Determine the (X, Y) coordinate at the center of the cell enclosing the given text.  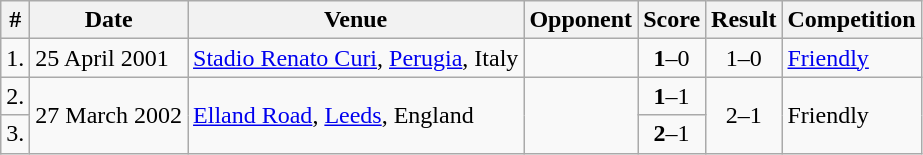
Venue (356, 20)
# (16, 20)
3. (16, 134)
Stadio Renato Curi, Perugia, Italy (356, 58)
Opponent (581, 20)
1. (16, 58)
27 March 2002 (109, 115)
Score (672, 20)
Elland Road, Leeds, England (356, 115)
25 April 2001 (109, 58)
Date (109, 20)
1–1 (672, 96)
2. (16, 96)
Competition (852, 20)
Result (744, 20)
